From the cell containing the given text, extract its center point as (X, Y) coordinate. 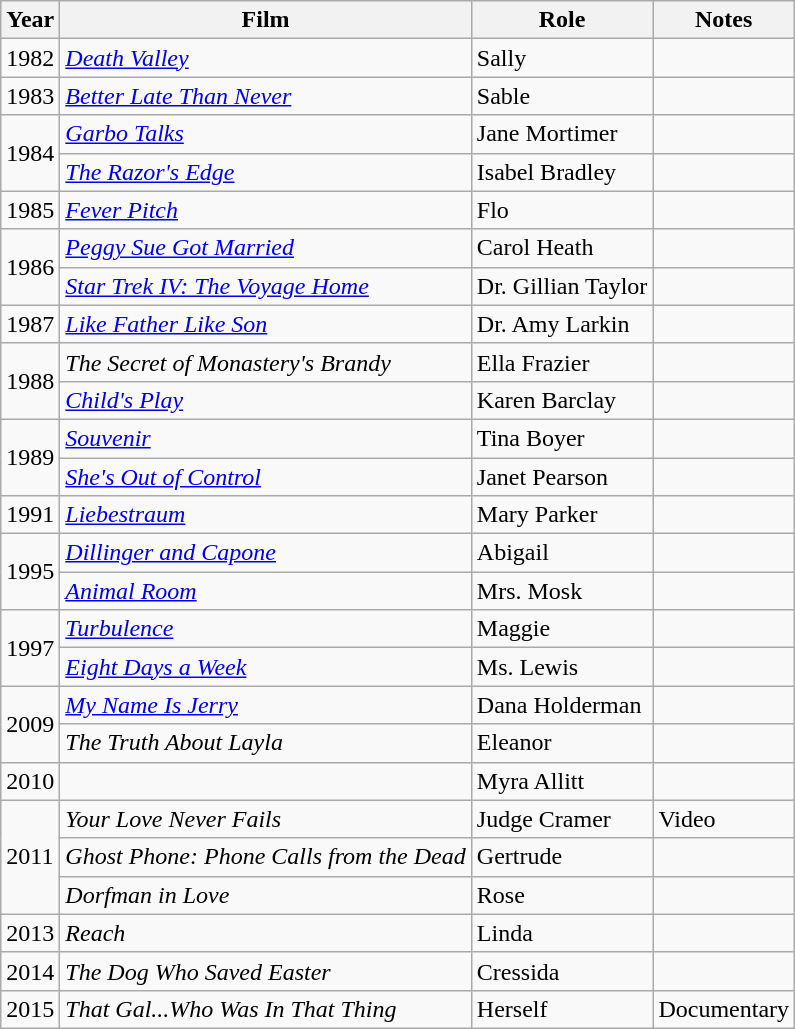
2015 (30, 1009)
Mary Parker (562, 515)
1997 (30, 648)
1987 (30, 324)
Your Love Never Fails (266, 819)
Isabel Bradley (562, 172)
The Dog Who Saved Easter (266, 971)
Eight Days a Week (266, 667)
Reach (266, 933)
Ghost Phone: Phone Calls from the Dead (266, 857)
Animal Room (266, 591)
1989 (30, 457)
Karen Barclay (562, 400)
Sally (562, 58)
2013 (30, 933)
The Truth About Layla (266, 743)
Myra Allitt (562, 781)
Tina Boyer (562, 438)
Maggie (562, 629)
2010 (30, 781)
Film (266, 20)
Year (30, 20)
1986 (30, 267)
The Secret of Monastery's Brandy (266, 362)
Eleanor (562, 743)
She's Out of Control (266, 477)
Gertrude (562, 857)
1983 (30, 96)
2011 (30, 857)
1984 (30, 153)
Rose (562, 895)
Garbo Talks (266, 134)
Documentary (724, 1009)
Like Father Like Son (266, 324)
1991 (30, 515)
Fever Pitch (266, 210)
2009 (30, 724)
Carol Heath (562, 248)
Better Late Than Never (266, 96)
Ella Frazier (562, 362)
1982 (30, 58)
Dana Holderman (562, 705)
Dr. Gillian Taylor (562, 286)
My Name Is Jerry (266, 705)
1985 (30, 210)
Notes (724, 20)
Linda (562, 933)
Ms. Lewis (562, 667)
Peggy Sue Got Married (266, 248)
Judge Cramer (562, 819)
Mrs. Mosk (562, 591)
Souvenir (266, 438)
Jane Mortimer (562, 134)
Turbulence (266, 629)
Janet Pearson (562, 477)
Cressida (562, 971)
Role (562, 20)
The Razor's Edge (266, 172)
Child's Play (266, 400)
1995 (30, 572)
Star Trek IV: The Voyage Home (266, 286)
Herself (562, 1009)
That Gal...Who Was In That Thing (266, 1009)
Dillinger and Capone (266, 553)
Dorfman in Love (266, 895)
Flo (562, 210)
Abigail (562, 553)
1988 (30, 381)
Liebestraum (266, 515)
Video (724, 819)
Dr. Amy Larkin (562, 324)
Sable (562, 96)
2014 (30, 971)
Death Valley (266, 58)
